Determine the (x, y) coordinate at the center of the cell enclosing the given text.  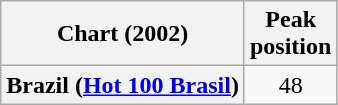
Peakposition (290, 34)
Chart (2002) (123, 34)
Brazil (Hot 100 Brasil) (123, 85)
48 (290, 85)
